Return (x, y) of the center of cell containing provided text 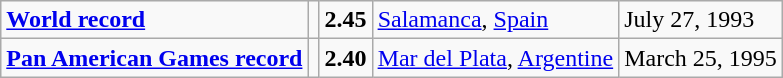
March 25, 1995 (701, 58)
July 27, 1993 (701, 20)
2.40 (346, 58)
World record (154, 20)
2.45 (346, 20)
Mar del Plata, Argentine (496, 58)
Pan American Games record (154, 58)
Salamanca, Spain (496, 20)
